Return [x, y] of the center of cell containing provided text 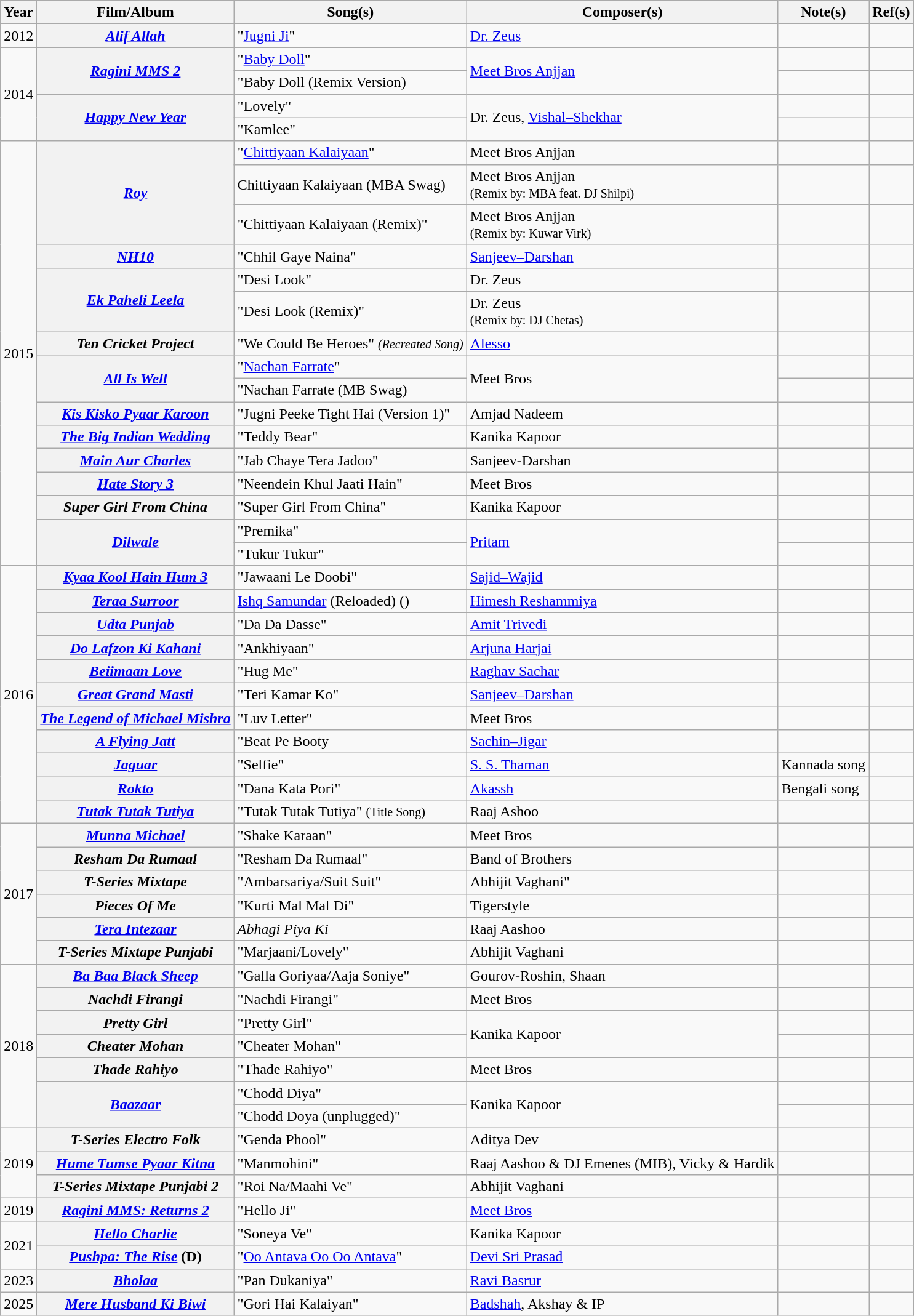
Munna Michael [135, 835]
"We Could Be Heroes" (Recreated Song) [350, 343]
NH10 [135, 256]
Meet Bros Anjjan(Remix by: Kuwar Virk) [622, 224]
"Lovely" [350, 106]
Hate Story 3 [135, 484]
"Desi Look" [350, 279]
Ishq Samundar (Reloaded) () [350, 601]
Akassh [622, 788]
Amit Trivedi [622, 624]
"Oo Antava Oo Oo Antava" [350, 1257]
Pritam [622, 542]
"Jab Chaye Tera Jadoo" [350, 460]
Ragini MMS 2 [135, 71]
Tutak Tutak Tutiya [135, 812]
Thade Rahiyo [135, 1069]
Mere Husband Ki Biwi [135, 1304]
Devi Sri Prasad [622, 1257]
"Roi Na/Maahi Ve" [350, 1187]
Alif Allah [135, 36]
Abhagi Piya Ki [350, 929]
2012 [18, 36]
"Luv Letter" [350, 718]
"Thade Rahiyo" [350, 1069]
2023 [18, 1280]
"Shake Karaan" [350, 835]
2016 [18, 694]
Ten Cricket Project [135, 343]
Great Grand Masti [135, 694]
Chittiyaan Kalaiyaan (MBA Swag) [350, 185]
2014 [18, 94]
Raaj Aashoo & DJ Emenes (MIB), Vicky & Hardik [622, 1163]
"Galla Goriyaa/Aaja Soniye" [350, 976]
Happy New Year [135, 118]
Bholaa [135, 1280]
Dr. Zeus, Vishal–Shekhar [622, 118]
Ravi Basrur [622, 1280]
Dilwale [135, 542]
Pretty Girl [135, 1022]
"Nachan Farrate (MB Swag) [350, 390]
Tera Intezaar [135, 929]
"Tutak Tutak Tutiya" (Title Song) [350, 812]
T-Series Mixtape Punjabi 2 [135, 1187]
"Soneya Ve" [350, 1234]
T-Series Mixtape [135, 882]
"Hello Ji" [350, 1210]
Badshah, Akshay & IP [622, 1304]
"Kurti Mal Mal Di" [350, 905]
"Cheater Mohan" [350, 1046]
"Dana Kata Pori" [350, 788]
Amjad Nadeem [622, 414]
Sajid–Wajid [622, 577]
Band of Brothers [622, 859]
2025 [18, 1304]
Meet Bros Anjjan(Remix by: MBA feat. DJ Shilpi) [622, 185]
T-Series Mixtape Punjabi [135, 952]
Rokto [135, 788]
Ek Paheli Leela [135, 299]
"Baby Doll" [350, 59]
"Pretty Girl" [350, 1022]
Main Aur Charles [135, 460]
2018 [18, 1046]
Ba Baa Black Sheep [135, 976]
Note(s) [824, 12]
Kannada song [824, 765]
Gourov-Roshin, Shaan [622, 976]
2017 [18, 894]
"Marjaani/Lovely" [350, 952]
Abhijit Vaghani" [622, 882]
"Hug Me" [350, 671]
Film/Album [135, 12]
2021 [18, 1245]
"Gori Hai Kalaiyan" [350, 1304]
Super Girl From China [135, 507]
Baazaar [135, 1104]
Sachin–Jigar [622, 742]
Year [18, 12]
"Chittiyaan Kalaiyaan (Remix)" [350, 224]
T-Series Electro Folk [135, 1140]
Bengali song [824, 788]
"Chodd Doya (unplugged)" [350, 1117]
"Baby Doll (Remix Version) [350, 82]
Cheater Mohan [135, 1046]
"Chodd Diya" [350, 1093]
Sanjeev-Darshan [622, 460]
"Resham Da Rumaal" [350, 859]
Hume Tumse Pyaar Kitna [135, 1163]
Raaj Aashoo [622, 929]
"Tukur Tukur" [350, 554]
Composer(s) [622, 12]
A Flying Jatt [135, 742]
Jaguar [135, 765]
"Chittiyaan Kalaiyaan" [350, 153]
"Nachdi Firangi" [350, 999]
Resham Da Rumaal [135, 859]
Ref(s) [891, 12]
The Legend of Michael Mishra [135, 718]
"Chhil Gaye Naina" [350, 256]
"Teri Kamar Ko" [350, 694]
"Neendein Khul Jaati Hain" [350, 484]
Udta Punjab [135, 624]
"Pan Dukaniya" [350, 1280]
"Desi Look (Remix)" [350, 311]
Raaj Ashoo [622, 812]
Aditya Dev [622, 1140]
"Jugni Peeke Tight Hai (Version 1)" [350, 414]
"Jugni Ji" [350, 36]
"Genda Phool" [350, 1140]
Kyaa Kool Hain Hum 3 [135, 577]
Tigerstyle [622, 905]
Pushpa: The Rise (D) [135, 1257]
Teraa Surroor [135, 601]
"Ambarsariya/Suit Suit" [350, 882]
Kis Kisko Pyaar Karoon [135, 414]
S. S. Thaman [622, 765]
"Super Girl From China" [350, 507]
"Selfie" [350, 765]
The Big Indian Wedding [135, 437]
"Kamlee" [350, 129]
"Manmohini" [350, 1163]
Nachdi Firangi [135, 999]
Dr. Zeus(Remix by: DJ Chetas) [622, 311]
Alesso [622, 343]
All Is Well [135, 379]
Roy [135, 193]
"Ankhiyaan" [350, 648]
"Premika" [350, 531]
Beiimaan Love [135, 671]
Ragini MMS: Returns 2 [135, 1210]
"Teddy Bear" [350, 437]
"Da Da Dasse" [350, 624]
Song(s) [350, 12]
"Jawaani Le Doobi" [350, 577]
Pieces Of Me [135, 905]
Raghav Sachar [622, 671]
2015 [18, 353]
Do Lafzon Ki Kahani [135, 648]
"Beat Pe Booty [350, 742]
Arjuna Harjai [622, 648]
Himesh Reshammiya [622, 601]
Hello Charlie [135, 1234]
"Nachan Farrate" [350, 367]
